Find where the given text appears and provide that cell's center as [x, y] coordinate. 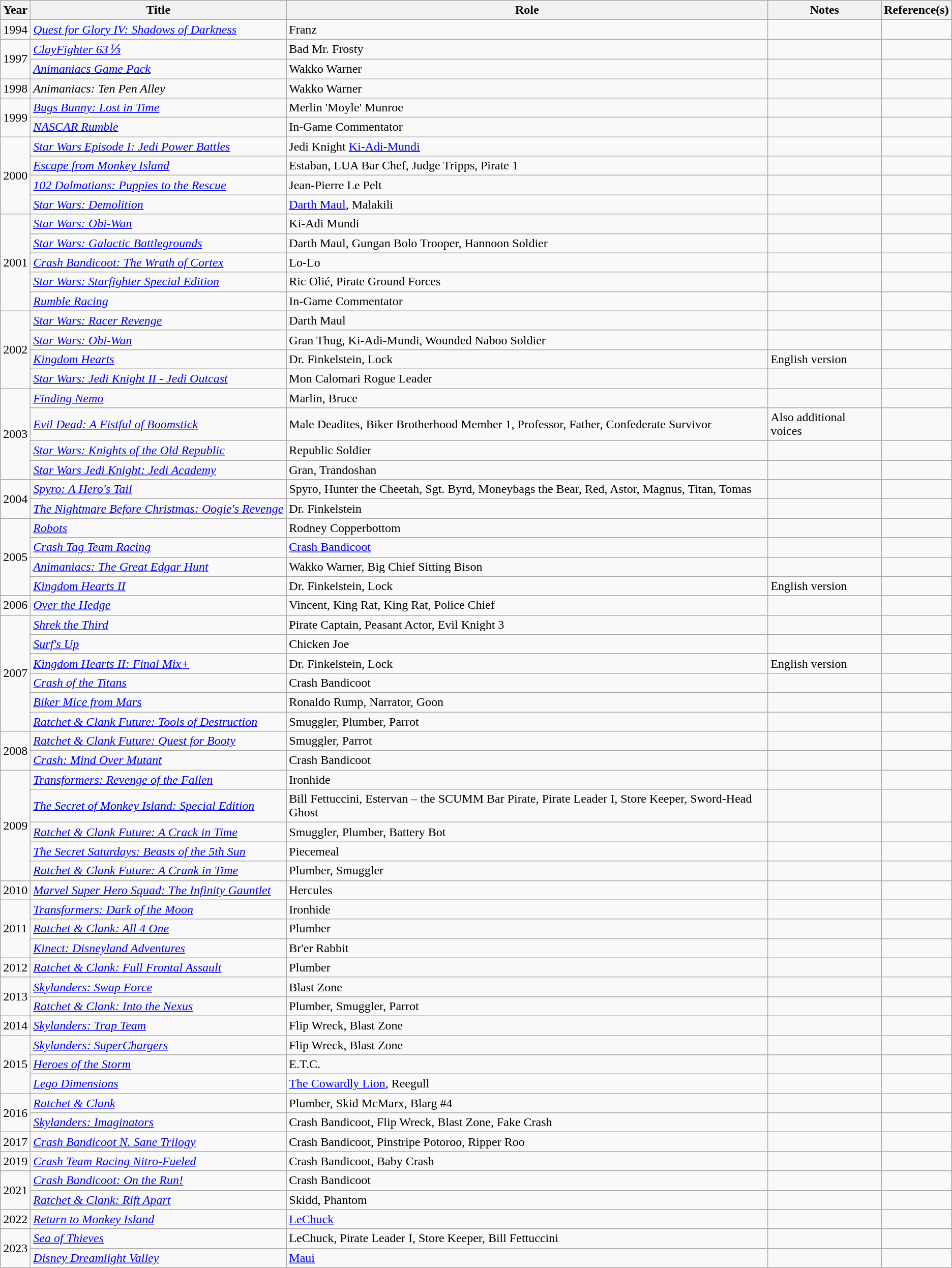
Marvel Super Hero Squad: The Infinity Gauntlet [159, 890]
NASCAR Rumble [159, 127]
2012 [15, 967]
Ratchet & Clank [159, 1103]
Male Deadites, Biker Brotherhood Member 1, Professor, Father, Confederate Survivor [527, 424]
2013 [15, 996]
Star Wars Jedi Knight: Jedi Academy [159, 470]
Lego Dimensions [159, 1084]
Darth Maul, Malakili [527, 204]
Also additional voices [825, 424]
Robots [159, 528]
Ratchet & Clank: Full Frontal Assault [159, 967]
Ratchet & Clank: Rift Apart [159, 1200]
Skylanders: Swap Force [159, 987]
Maui [527, 1258]
Ratchet & Clank Future: Quest for Booty [159, 741]
Star Wars Episode I: Jedi Power Battles [159, 146]
Star Wars: Galactic Battlegrounds [159, 243]
2006 [15, 605]
Bad Mr. Frosty [527, 49]
Plumber, Smuggler [527, 871]
Ki-Adi Mundi [527, 224]
Star Wars: Jedi Knight II - Jedi Outcast [159, 378]
2000 [15, 175]
2007 [15, 673]
Shrek the Third [159, 625]
Darth Maul [527, 320]
Jean‑Pierre Le Pelt [527, 185]
Piecemeal [527, 851]
Crash of the Titans [159, 683]
Disney Dreamlight Valley [159, 1258]
2022 [15, 1219]
E.T.C. [527, 1065]
Darth Maul, Gungan Bolo Trooper, Hannoon Soldier [527, 243]
Bugs Bunny: Lost in Time [159, 108]
2023 [15, 1248]
2004 [15, 499]
Quest for Glory IV: Shadows of Darkness [159, 30]
2016 [15, 1113]
Crash Bandicoot: The Wrath of Cortex [159, 262]
2017 [15, 1142]
Ronaldo Rump, Narrator, Goon [527, 702]
1999 [15, 117]
Marlin, Bruce [527, 398]
Transformers: Dark of the Moon [159, 909]
102 Dalmatians: Puppies to the Rescue [159, 185]
Kingdom Hearts II: Final Mix+ [159, 663]
Animaniacs Game Pack [159, 69]
2015 [15, 1065]
Gran Thug, Ki-Adi-Mundi, Wounded Naboo Soldier [527, 340]
Merlin 'Moyle' Munroe [527, 108]
Ratchet & Clank: All 4 One [159, 929]
Kingdom Hearts [159, 359]
The Nightmare Before Christmas: Oogie's Revenge [159, 509]
2014 [15, 1025]
Bill Fettuccini, Estervan – the SCUMM Bar Pirate, Pirate Leader I, Store Keeper, Sword-Head Ghost [527, 806]
Hercules [527, 890]
Ratchet & Clank Future: A Crack in Time [159, 832]
Chicken Joe [527, 644]
Gran, Trandoshan [527, 470]
Crash Team Racing Nitro-Fueled [159, 1161]
The Secret of Monkey Island: Special Edition [159, 806]
Wakko Warner, Big Chief Sitting Bison [527, 567]
Crash Bandicoot N. Sane Trilogy [159, 1142]
2010 [15, 890]
Reference(s) [916, 10]
Skylanders: Imaginators [159, 1123]
Mon Calomari Rogue Leader [527, 378]
Plumber, Skid McMarx, Blarg #4 [527, 1103]
ClayFighter 63⅓ [159, 49]
Animaniacs: Ten Pen Alley [159, 88]
Over the Hedge [159, 605]
Evil Dead: A Fistful of Boomstick [159, 424]
Finding Nemo [159, 398]
Franz [527, 30]
2011 [15, 929]
Title [159, 10]
Star Wars: Starfighter Special Edition [159, 282]
2009 [15, 825]
1997 [15, 59]
Skidd, Phantom [527, 1200]
Vincent, King Rat, King Rat, Police Chief [527, 605]
Star Wars: Demolition [159, 204]
Smuggler, Parrot [527, 741]
Jedi Knight Ki-Adi-Mundi [527, 146]
The Secret Saturdays: Beasts of the 5th Sun [159, 851]
Plumber, Smuggler, Parrot [527, 1006]
Animaniacs: The Great Edgar Hunt [159, 567]
Republic Soldier [527, 451]
Smuggler, Plumber, Parrot [527, 722]
LeChuck, Pirate Leader I, Store Keeper, Bill Fettuccini [527, 1238]
1998 [15, 88]
Blast Zone [527, 987]
Rodney Copperbottom [527, 528]
Biker Mice from Mars [159, 702]
Estaban, LUA Bar Chef, Judge Tripps, Pirate 1 [527, 166]
Year [15, 10]
The Cowardly Lion, Reegull [527, 1084]
Crash Bandicoot: On the Run! [159, 1181]
Crash Bandicoot, Pinstripe Potoroo, Ripper Roo [527, 1142]
LeChuck [527, 1219]
2019 [15, 1161]
Crash Bandicoot, Flip Wreck, Blast Zone, Fake Crash [527, 1123]
Spyro: A Hero's Tail [159, 489]
Star Wars: Racer Revenge [159, 320]
2002 [15, 349]
Crash Tag Team Racing [159, 547]
Transformers: Revenge of the Fallen [159, 780]
Kinect: Disneyland Adventures [159, 948]
Ratchet & Clank: Into the Nexus [159, 1006]
2001 [15, 262]
2005 [15, 557]
Smuggler, Plumber, Battery Bot [527, 832]
2008 [15, 751]
Return to Monkey Island [159, 1219]
Kingdom Hearts II [159, 586]
Surf's Up [159, 644]
Skylanders: SuperChargers [159, 1045]
Skylanders: Trap Team [159, 1025]
Star Wars: Knights of the Old Republic [159, 451]
2021 [15, 1190]
Ric Olié, Pirate Ground Forces [527, 282]
Br'er Rabbit [527, 948]
Rumble Racing [159, 301]
Crash Bandicoot, Baby Crash [527, 1161]
1994 [15, 30]
Crash: Mind Over Mutant [159, 760]
Lo-Lo [527, 262]
Dr. Finkelstein [527, 509]
Spyro, Hunter the Cheetah, Sgt. Byrd, Moneybags the Bear, Red, Astor, Magnus, Titan, Tomas [527, 489]
2003 [15, 434]
Pirate Captain, Peasant Actor, Evil Knight 3 [527, 625]
Ratchet & Clank Future: A Crank in Time [159, 871]
Notes [825, 10]
Role [527, 10]
Ratchet & Clank Future: Tools of Destruction [159, 722]
Sea of Thieves [159, 1238]
Heroes of the Storm [159, 1065]
Escape from Monkey Island [159, 166]
